Output the [X, Y] coordinate of the center of the cell containing the given text.  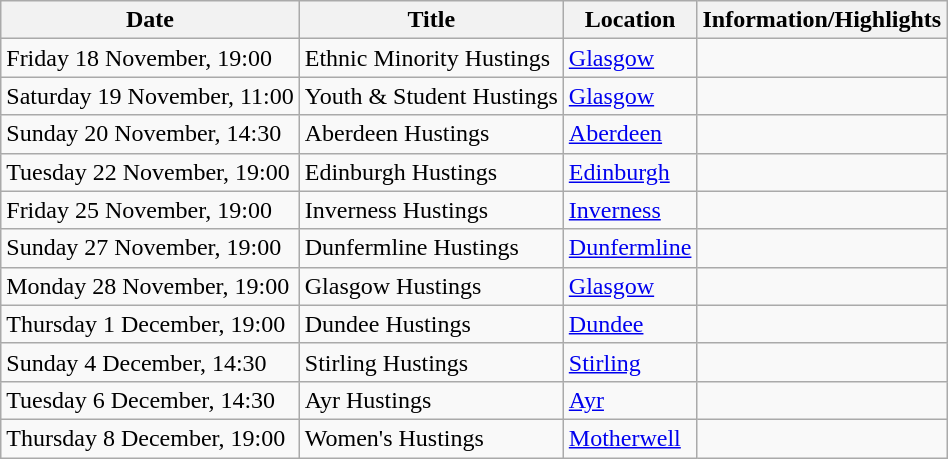
Sunday 27 November, 19:00 [150, 248]
Dundee [630, 324]
Title [431, 20]
Tuesday 22 November, 19:00 [150, 172]
Glasgow Hustings [431, 286]
Aberdeen Hustings [431, 134]
Dunfermline Hustings [431, 248]
Ayr [630, 400]
Saturday 19 November, 11:00 [150, 96]
Information/Highlights [822, 20]
Stirling [630, 362]
Motherwell [630, 438]
Women's Hustings [431, 438]
Edinburgh Hustings [431, 172]
Ethnic Minority Hustings [431, 58]
Aberdeen [630, 134]
Thursday 1 December, 19:00 [150, 324]
Dunfermline [630, 248]
Tuesday 6 December, 14:30 [150, 400]
Monday 28 November, 19:00 [150, 286]
Friday 25 November, 19:00 [150, 210]
Dundee Hustings [431, 324]
Thursday 8 December, 19:00 [150, 438]
Location [630, 20]
Sunday 4 December, 14:30 [150, 362]
Inverness [630, 210]
Edinburgh [630, 172]
Friday 18 November, 19:00 [150, 58]
Inverness Hustings [431, 210]
Ayr Hustings [431, 400]
Stirling Hustings [431, 362]
Sunday 20 November, 14:30 [150, 134]
Date [150, 20]
Youth & Student Hustings [431, 96]
